Provide the [x, y] coordinate of the cell's center where the given text is located.  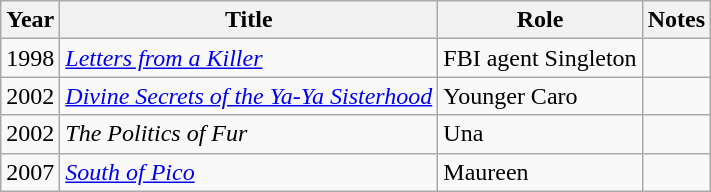
Divine Secrets of the Ya-Ya Sisterhood [249, 96]
Role [540, 20]
1998 [30, 58]
The Politics of Fur [249, 134]
FBI agent Singleton [540, 58]
Letters from a Killer [249, 58]
Year [30, 20]
Maureen [540, 172]
Una [540, 134]
Younger Caro [540, 96]
Notes [676, 20]
2007 [30, 172]
South of Pico [249, 172]
Title [249, 20]
